Return the [X, Y] coordinate for the center point of the cell that contains the specified text.  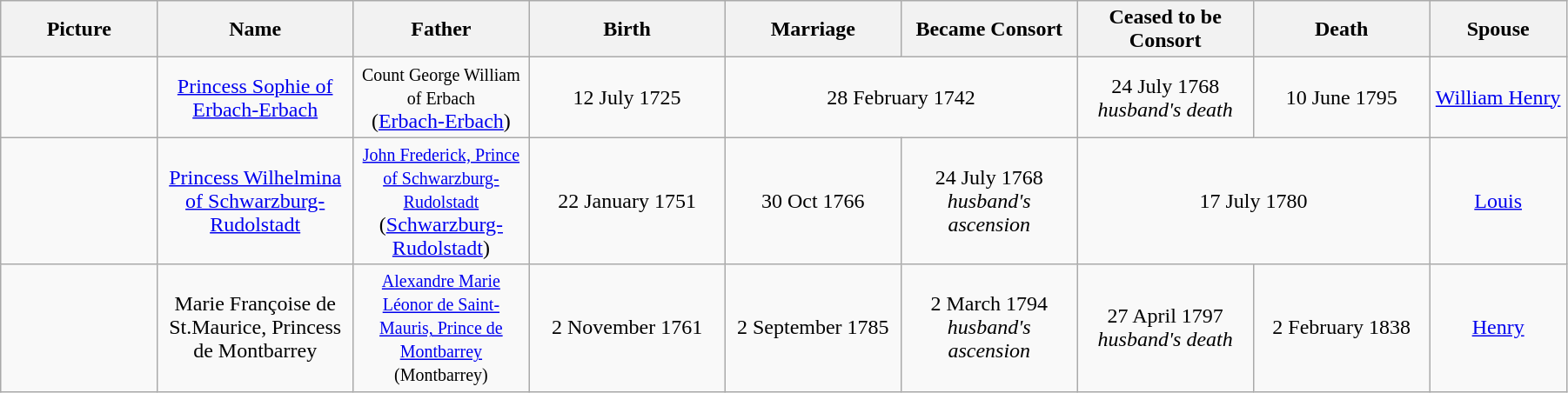
2 March 1794husband's ascension [989, 328]
30 Oct 1766 [813, 201]
Became Consort [989, 30]
Louis [1498, 201]
12 July 1725 [627, 97]
Birth [627, 30]
Marriage [813, 30]
Count George William of Erbach(Erbach-Erbach) [441, 97]
2 September 1785 [813, 328]
Death [1341, 30]
Spouse [1498, 30]
10 June 1795 [1341, 97]
Picture [79, 30]
Father [441, 30]
2 February 1838 [1341, 328]
Name [256, 30]
24 July 1768husband's ascension [989, 201]
Princess Wilhelmina of Schwarzburg-Rudolstadt [256, 201]
2 November 1761 [627, 328]
22 January 1751 [627, 201]
24 July 1768husband's death [1165, 97]
27 April 1797husband's death [1165, 328]
John Frederick, Prince of Schwarzburg-Rudolstadt(Schwarzburg-Rudolstadt) [441, 201]
Alexandre Marie Léonor de Saint-Mauris, Prince de Montbarrey(Montbarrey) [441, 328]
William Henry [1498, 97]
17 July 1780 [1253, 201]
Henry [1498, 328]
Marie Françoise de St.Maurice, Princess de Montbarrey [256, 328]
28 February 1742 [901, 97]
Princess Sophie of Erbach-Erbach [256, 97]
Ceased to be Consort [1165, 30]
